Find where the given text appears and provide that cell's center as [X, Y] coordinate. 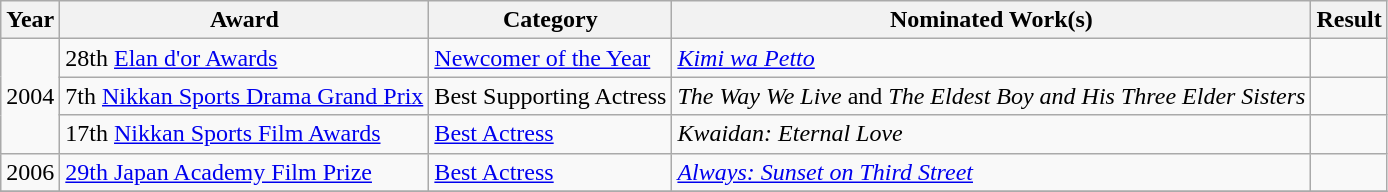
2006 [30, 172]
The Way We Live and The Eldest Boy and His Three Elder Sisters [992, 96]
Always: Sunset on Third Street [992, 172]
Category [550, 20]
17th Nikkan Sports Film Awards [244, 134]
Award [244, 20]
28th Elan d'or Awards [244, 58]
2004 [30, 96]
Kimi wa Petto [992, 58]
Year [30, 20]
Newcomer of the Year [550, 58]
Result [1349, 20]
Nominated Work(s) [992, 20]
Kwaidan: Eternal Love [992, 134]
29th Japan Academy Film Prize [244, 172]
Best Supporting Actress [550, 96]
7th Nikkan Sports Drama Grand Prix [244, 96]
